Return (X, Y) of the center of cell containing provided text 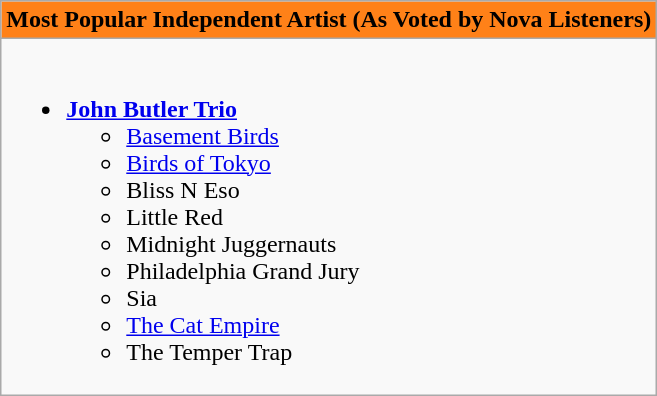
Most Popular Independent Artist (As Voted by Nova Listeners) (329, 20)
John Butler TrioBasement BirdsBirds of TokyoBliss N EsoLittle RedMidnight JuggernautsPhiladelphia Grand JurySiaThe Cat EmpireThe Temper Trap (329, 217)
